Scan for the cell matching the given text and deliver its (x, y) coordinate at center. 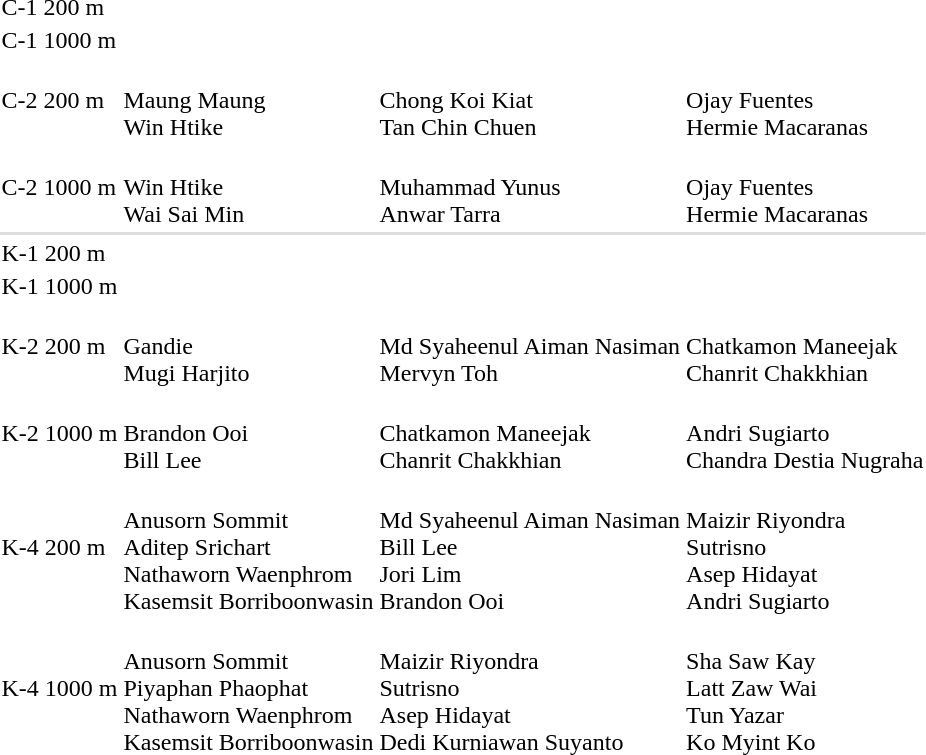
K-1 1000 m (60, 286)
K-4 200 m (60, 547)
Anusorn SommitAditep SrichartNathaworn WaenphromKasemsit Borriboonwasin (248, 547)
Maung Maung Win Htike (248, 100)
C-1 1000 m (60, 40)
Md Syaheenul Aiman NasimanMervyn Toh (530, 346)
Muhammad Yunus Anwar Tarra (530, 187)
Brandon OoiBill Lee (248, 433)
GandieMugi Harjito (248, 346)
Andri SugiartoChandra Destia Nugraha (805, 433)
Md Syaheenul Aiman NasimanBill LeeJori LimBrandon Ooi (530, 547)
Win Htike Wai Sai Min (248, 187)
K-1 200 m (60, 253)
Chong Koi Kiat Tan Chin Chuen (530, 100)
K-2 1000 m (60, 433)
C-2 200 m (60, 100)
C-2 1000 m (60, 187)
K-2 200 m (60, 346)
Maizir RiyondraSutrisnoAsep HidayatAndri Sugiarto (805, 547)
